Determine the [x, y] coordinate at the center of the cell enclosing the given text.  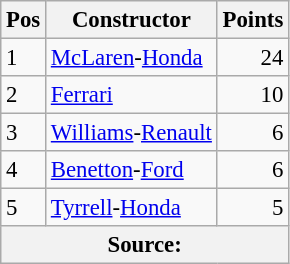
3 [24, 133]
Williams-Renault [132, 133]
Source: [145, 245]
Benetton-Ford [132, 170]
Ferrari [132, 95]
1 [24, 58]
McLaren-Honda [132, 58]
2 [24, 95]
Constructor [132, 20]
Points [252, 20]
Pos [24, 20]
10 [252, 95]
Tyrrell-Honda [132, 208]
4 [24, 170]
24 [252, 58]
